From the cell containing the given text, extract its center point as [x, y] coordinate. 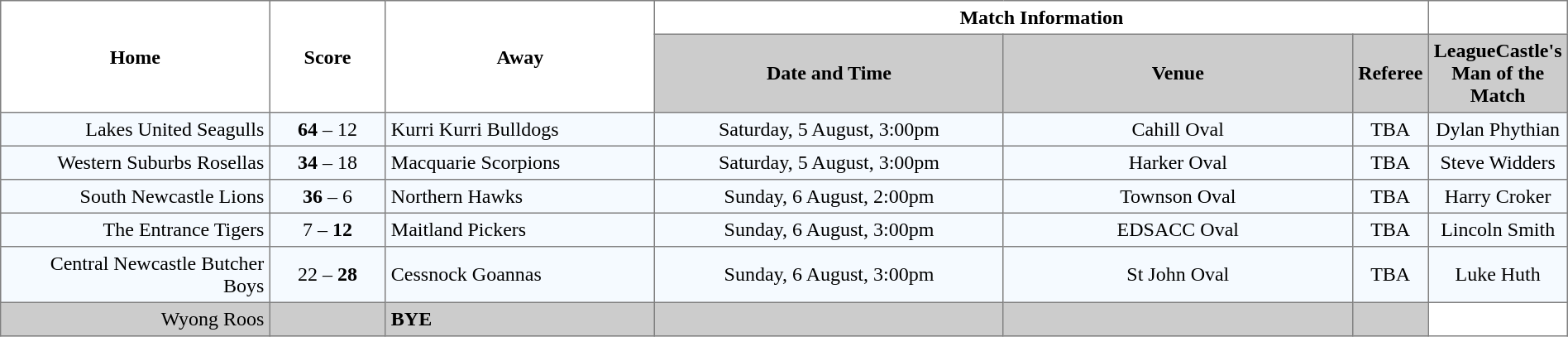
Home [136, 56]
Date and Time [829, 73]
Wyong Roos [136, 319]
Kurri Kurri Bulldogs [520, 129]
Maitland Pickers [520, 229]
Central Newcastle Butcher Boys [136, 275]
Score [327, 56]
Cahill Oval [1178, 129]
BYE [520, 319]
Northern Hawks [520, 196]
LeagueCastle's Man of the Match [1498, 73]
Harker Oval [1178, 162]
Away [520, 56]
Referee [1390, 73]
EDSACC Oval [1178, 229]
Harry Croker [1498, 196]
Sunday, 6 August, 2:00pm [829, 196]
36 – 6 [327, 196]
Macquarie Scorpions [520, 162]
The Entrance Tigers [136, 229]
Cessnock Goannas [520, 275]
64 – 12 [327, 129]
Western Suburbs Rosellas [136, 162]
Luke Huth [1498, 275]
Dylan Phythian [1498, 129]
7 – 12 [327, 229]
Venue [1178, 73]
Lakes United Seagulls [136, 129]
Steve Widders [1498, 162]
22 – 28 [327, 275]
South Newcastle Lions [136, 196]
Match Information [1042, 17]
St John Oval [1178, 275]
Lincoln Smith [1498, 229]
34 – 18 [327, 162]
Townson Oval [1178, 196]
